Pinpoint the cell where the given text exists, returning its (X, Y) midpoint coordinate. 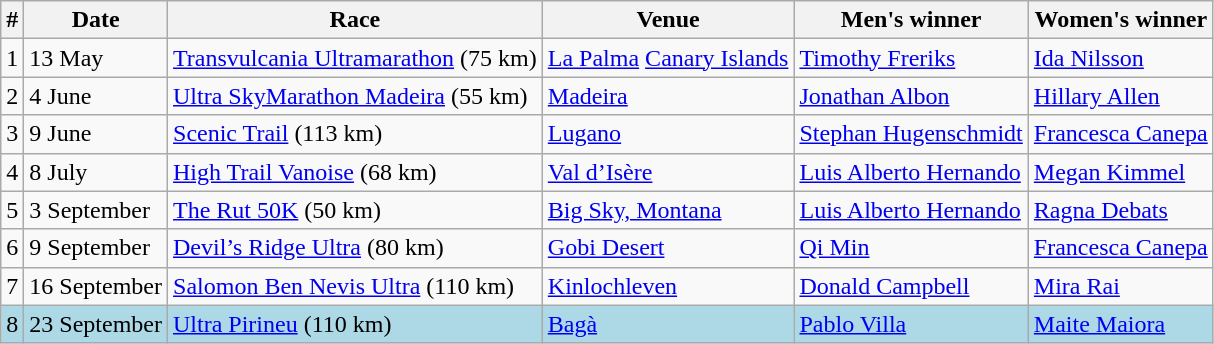
4 June (96, 96)
Donald Campbell (911, 286)
Timothy Freriks (911, 58)
2 (12, 96)
Mira Rai (1120, 286)
13 May (96, 58)
Lugano (668, 134)
Megan Kimmel (1120, 172)
Gobi Desert (668, 248)
Transvulcania Ultramarathon (75 km) (356, 58)
1 (12, 58)
Scenic Trail (113 km) (356, 134)
Ida Nilsson (1120, 58)
Jonathan Albon (911, 96)
Men's winner (911, 20)
Qi Min (911, 248)
Date (96, 20)
9 September (96, 248)
La Palma Canary Islands (668, 58)
Val d’Isère (668, 172)
Pablo Villa (911, 324)
Race (356, 20)
16 September (96, 286)
Maite Maiora (1120, 324)
Big Sky, Montana (668, 210)
3 (12, 134)
Women's winner (1120, 20)
8 (12, 324)
Ultra SkyMarathon Madeira (55 km) (356, 96)
7 (12, 286)
3 September (96, 210)
Venue (668, 20)
Madeira (668, 96)
Kinlochleven (668, 286)
Bagà (668, 324)
# (12, 20)
The Rut 50K (50 km) (356, 210)
6 (12, 248)
Devil’s Ridge Ultra (80 km) (356, 248)
Ragna Debats (1120, 210)
23 September (96, 324)
8 July (96, 172)
9 June (96, 134)
Salomon Ben Nevis Ultra (110 km) (356, 286)
Hillary Allen (1120, 96)
Stephan Hugenschmidt (911, 134)
Ultra Pirineu (110 km) (356, 324)
High Trail Vanoise (68 km) (356, 172)
5 (12, 210)
4 (12, 172)
